Search for the cell housing the specified text and yield its (x, y) center coordinate. 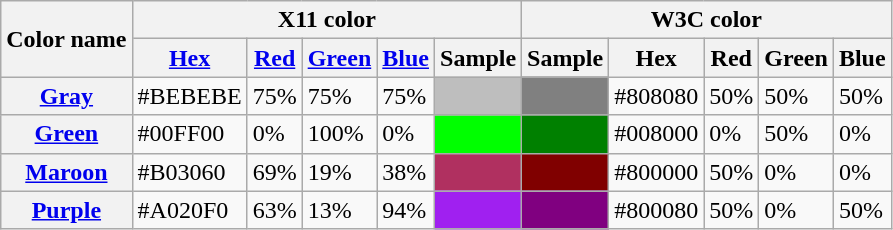
13% (340, 210)
#008000 (656, 134)
#808080 (656, 96)
Gray (66, 96)
63% (274, 210)
Purple (66, 210)
#BEBEBE (190, 96)
X11 color (327, 20)
#800080 (656, 210)
69% (274, 172)
100% (340, 134)
94% (406, 210)
Color name (66, 39)
#800000 (656, 172)
W3C color (707, 20)
Maroon (66, 172)
19% (340, 172)
#B03060 (190, 172)
#A020F0 (190, 210)
38% (406, 172)
#00FF00 (190, 134)
